Find where the given text appears and provide that cell's center as [X, Y] coordinate. 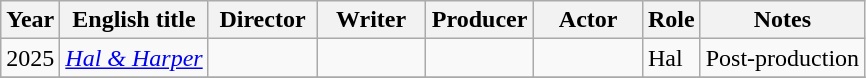
Hal & Harper [134, 58]
Writer [372, 20]
Actor [588, 20]
English title [134, 20]
Post-production [782, 58]
Producer [480, 20]
Director [262, 20]
2025 [30, 58]
Role [671, 20]
Hal [671, 58]
Year [30, 20]
Notes [782, 20]
